Identify which cell holds the provided text, then report its (X, Y) central coordinate. 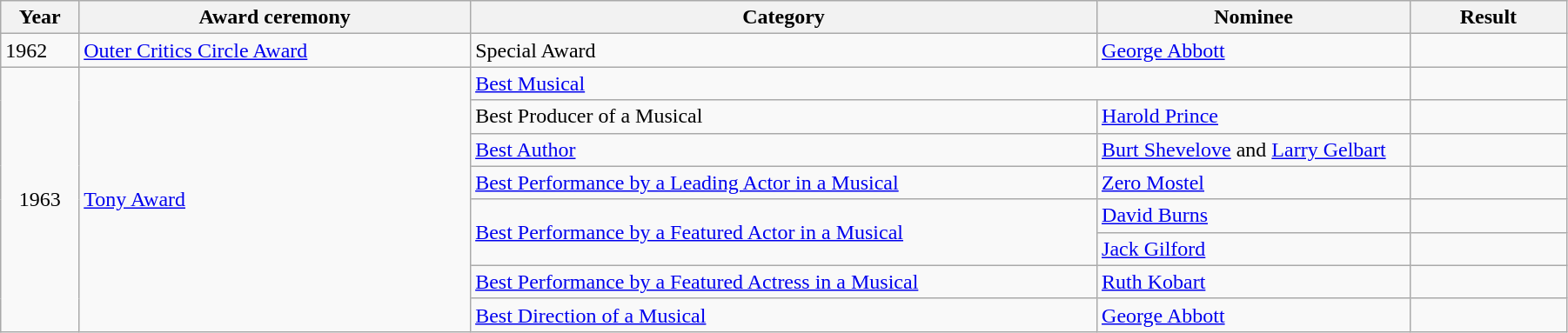
1963 (40, 199)
Harold Prince (1254, 117)
Best Performance by a Featured Actor in a Musical (784, 232)
Special Award (784, 50)
Result (1488, 17)
Nominee (1254, 17)
Best Performance by a Leading Actor in a Musical (784, 183)
Burt Shevelove and Larry Gelbart (1254, 150)
Category (784, 17)
Outer Critics Circle Award (275, 50)
1962 (40, 50)
Jack Gilford (1254, 249)
Tony Award (275, 199)
Zero Mostel (1254, 183)
Best Musical (941, 83)
David Burns (1254, 216)
Best Producer of a Musical (784, 117)
Best Direction of a Musical (784, 315)
Best Performance by a Featured Actress in a Musical (784, 282)
Ruth Kobart (1254, 282)
Year (40, 17)
Best Author (784, 150)
Award ceremony (275, 17)
